Search for the cell housing the specified text and yield its [X, Y] center coordinate. 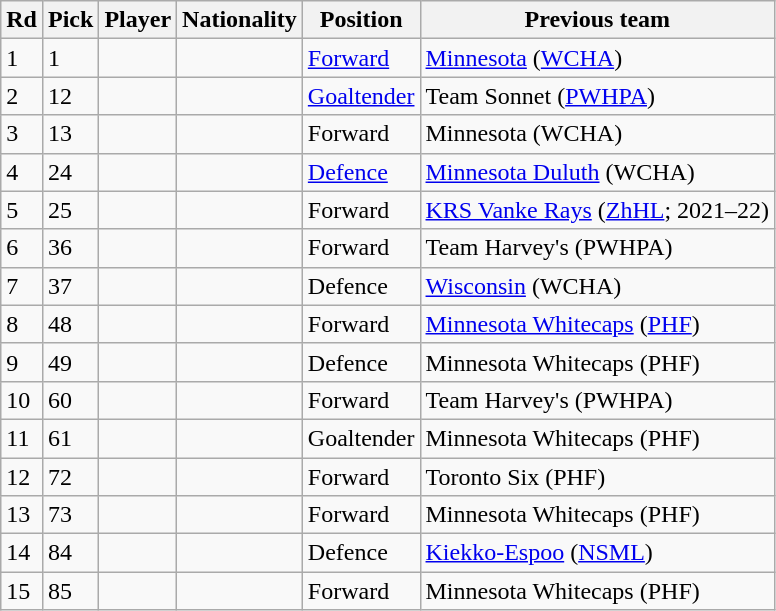
25 [70, 210]
Player [138, 20]
24 [70, 172]
4 [22, 172]
72 [70, 477]
15 [22, 591]
Kiekko-Espoo (NSML) [598, 553]
Nationality [240, 20]
Position [361, 20]
7 [22, 286]
9 [22, 362]
85 [70, 591]
73 [70, 515]
3 [22, 134]
84 [70, 553]
2 [22, 96]
10 [22, 400]
49 [70, 362]
Toronto Six (PHF) [598, 477]
Previous team [598, 20]
48 [70, 324]
Rd [22, 20]
Team Sonnet (PWHPA) [598, 96]
60 [70, 400]
61 [70, 438]
37 [70, 286]
8 [22, 324]
36 [70, 248]
14 [22, 553]
5 [22, 210]
Minnesota Duluth (WCHA) [598, 172]
11 [22, 438]
Wisconsin (WCHA) [598, 286]
KRS Vanke Rays (ZhHL; 2021–22) [598, 210]
6 [22, 248]
Pick [70, 20]
